Search for the cell housing the specified text and yield its [x, y] center coordinate. 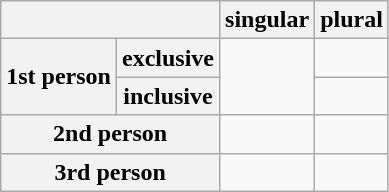
3rd person [110, 172]
inclusive [168, 96]
2nd person [110, 134]
plural [352, 20]
singular [268, 20]
exclusive [168, 58]
1st person [59, 77]
